From the cell containing the given text, extract its center point as (X, Y) coordinate. 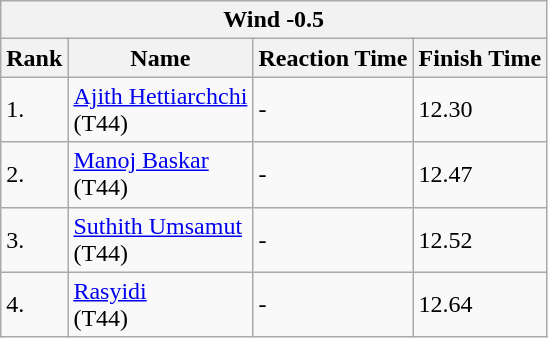
Reaction Time (333, 58)
3. (34, 240)
Suthith Umsamut(T44) (160, 240)
12.30 (480, 110)
Rasyidi(T44) (160, 304)
12.64 (480, 304)
Rank (34, 58)
12.52 (480, 240)
2. (34, 174)
Ajith Hettiarchchi(T44) (160, 110)
1. (34, 110)
12.47 (480, 174)
Wind -0.5 (274, 20)
Manoj Baskar(T44) (160, 174)
Name (160, 58)
Finish Time (480, 58)
4. (34, 304)
